For the text-containing cell, return its midpoint in (X, Y) coordinate format. 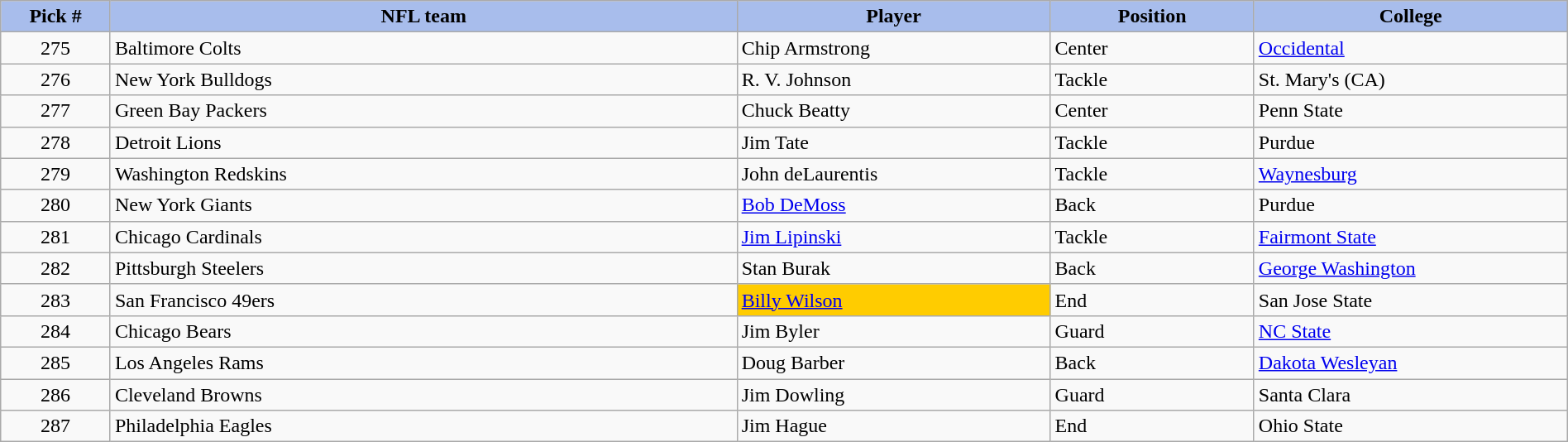
Player (893, 17)
283 (56, 300)
R. V. Johnson (893, 79)
Billy Wilson (893, 300)
New York Giants (423, 205)
286 (56, 395)
St. Mary's (CA) (1411, 79)
Chicago Cardinals (423, 237)
Dakota Wesleyan (1411, 363)
Green Bay Packers (423, 111)
Chuck Beatty (893, 111)
Jim Hague (893, 426)
Chip Armstrong (893, 48)
San Jose State (1411, 300)
Washington Redskins (423, 174)
Philadelphia Eagles (423, 426)
San Francisco 49ers (423, 300)
Penn State (1411, 111)
Santa Clara (1411, 395)
Bob DeMoss (893, 205)
Baltimore Colts (423, 48)
Jim Lipinski (893, 237)
Fairmont State (1411, 237)
Doug Barber (893, 363)
Cleveland Browns (423, 395)
278 (56, 142)
Jim Dowling (893, 395)
Occidental (1411, 48)
George Washington (1411, 268)
284 (56, 331)
Pick # (56, 17)
Ohio State (1411, 426)
NFL team (423, 17)
Position (1152, 17)
282 (56, 268)
Stan Burak (893, 268)
280 (56, 205)
College (1411, 17)
276 (56, 79)
NC State (1411, 331)
Detroit Lions (423, 142)
Los Angeles Rams (423, 363)
285 (56, 363)
275 (56, 48)
287 (56, 426)
279 (56, 174)
New York Bulldogs (423, 79)
Jim Tate (893, 142)
Pittsburgh Steelers (423, 268)
John deLaurentis (893, 174)
Jim Byler (893, 331)
281 (56, 237)
277 (56, 111)
Chicago Bears (423, 331)
Waynesburg (1411, 174)
